Search for the cell housing the specified text and yield its [x, y] center coordinate. 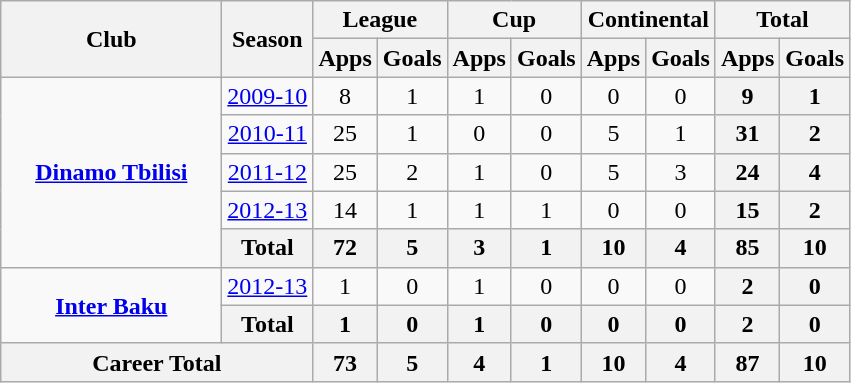
85 [747, 248]
Season [268, 39]
Dinamo Tbilisi [112, 172]
31 [747, 134]
2011-12 [268, 172]
Cup [514, 20]
8 [345, 96]
9 [747, 96]
87 [747, 362]
2009-10 [268, 96]
15 [747, 210]
Continental [648, 20]
72 [345, 248]
Club [112, 39]
24 [747, 172]
Career Total [157, 362]
League [380, 20]
Inter Baku [112, 305]
14 [345, 210]
73 [345, 362]
2010-11 [268, 134]
